Search for the cell housing the specified text and yield its [x, y] center coordinate. 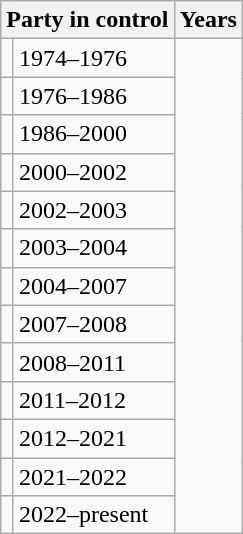
2004–2007 [94, 286]
2021–2022 [94, 477]
Years [208, 20]
2002–2003 [94, 210]
2022–present [94, 515]
2003–2004 [94, 248]
1976–1986 [94, 96]
2000–2002 [94, 172]
2011–2012 [94, 400]
1974–1976 [94, 58]
2008–2011 [94, 362]
2012–2021 [94, 438]
Party in control [88, 20]
1986–2000 [94, 134]
2007–2008 [94, 324]
